Determine the [x, y] coordinate at the center of the cell enclosing the given text.  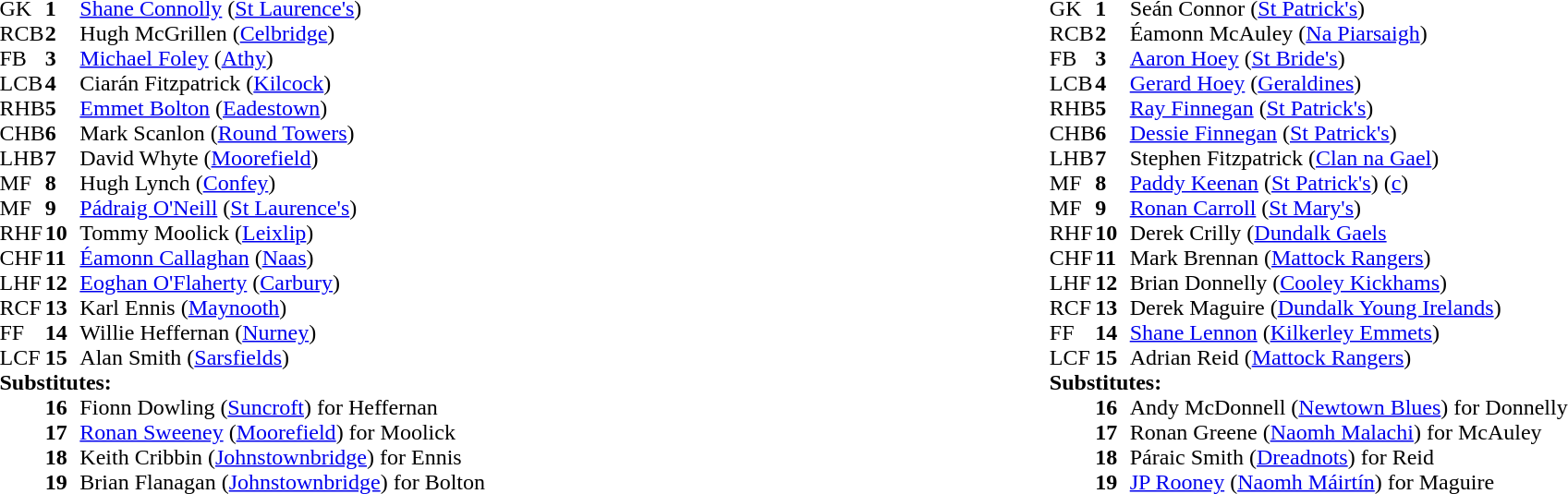
Shane Lennon (Kilkerley Emmets) [1349, 332]
Emmet Bolton (Eadestown) [283, 109]
Derek Crilly (Dundalk Gaels [1349, 233]
Michael Foley (Athy) [283, 59]
Brian Flanagan (Johnstownbridge) for Bolton [283, 482]
Ronan Greene (Naomh Malachi) for McAuley [1349, 432]
Eoghan O'Flaherty (Carbury) [283, 283]
Aaron Hoey (St Bride's) [1349, 59]
Páraic Smith (Dreadnots) for Reid [1349, 458]
Éamonn McAuley (Na Piarsaigh) [1349, 33]
David Whyte (Moorefield) [283, 159]
Keith Cribbin (Johnstownbridge) for Ennis [283, 458]
Brian Donnelly (Cooley Kickhams) [1349, 283]
Stephen Fitzpatrick (Clan na Gael) [1349, 159]
Willie Heffernan (Nurney) [283, 332]
Ronan Sweeney (Moorefield) for Moolick [283, 432]
Alan Smith (Sarsfields) [283, 358]
JP Rooney (Naomh Máirtín) for Maguire [1349, 482]
Hugh McGrillen (Celbridge) [283, 33]
Derek Maguire (Dundalk Young Irelands) [1349, 308]
Andy McDonnell (Newtown Blues) for Donnelly [1349, 408]
Pádraig O'Neill (St Laurence's) [283, 209]
Ray Finnegan (St Patrick's) [1349, 109]
Ciarán Fitzpatrick (Kilcock) [283, 83]
Ronan Carroll (St Mary's) [1349, 209]
Gerard Hoey (Geraldines) [1349, 83]
Mark Brennan (Mattock Rangers) [1349, 259]
Dessie Finnegan (St Patrick's) [1349, 133]
Éamonn Callaghan (Naas) [283, 259]
Fionn Dowling (Suncroft) for Heffernan [283, 408]
Hugh Lynch (Confey) [283, 183]
Karl Ennis (Maynooth) [283, 308]
Tommy Moolick (Leixlip) [283, 233]
Adrian Reid (Mattock Rangers) [1349, 358]
Mark Scanlon (Round Towers) [283, 133]
Paddy Keenan (St Patrick's) (c) [1349, 183]
